For the text-containing cell, return its midpoint in (X, Y) coordinate format. 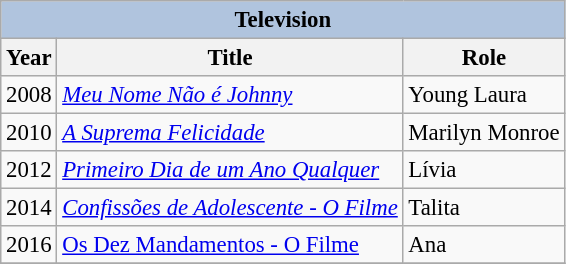
Primeiro Dia de um Ano Qualquer (230, 170)
2012 (29, 170)
Talita (484, 208)
Marilyn Monroe (484, 133)
Title (230, 58)
Role (484, 58)
Young Laura (484, 95)
A Suprema Felicidade (230, 133)
Meu Nome Não é Johnny (230, 95)
Year (29, 58)
Lívia (484, 170)
2010 (29, 133)
Ana (484, 245)
Os Dez Mandamentos - O Filme (230, 245)
2016 (29, 245)
Confissões de Adolescente - O Filme (230, 208)
2008 (29, 95)
Television (283, 20)
2014 (29, 208)
